Output the [x, y] coordinate of the center of the cell containing the given text.  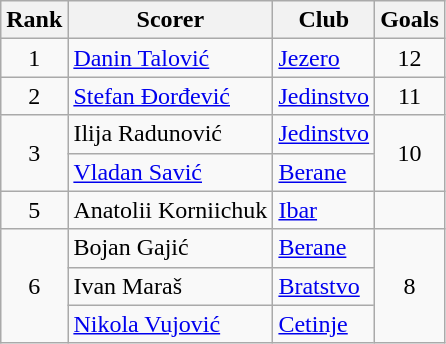
Ibar [324, 210]
11 [410, 96]
Nikola Vujović [170, 324]
3 [34, 153]
8 [410, 286]
Bratstvo [324, 286]
Ilija Radunović [170, 134]
Jezero [324, 58]
Danin Talović [170, 58]
10 [410, 153]
Cetinje [324, 324]
Bojan Gajić [170, 248]
Anatolii Korniichuk [170, 210]
2 [34, 96]
Goals [410, 20]
1 [34, 58]
Ivan Maraš [170, 286]
Vladan Savić [170, 172]
Club [324, 20]
Rank [34, 20]
Stefan Đorđević [170, 96]
Scorer [170, 20]
5 [34, 210]
12 [410, 58]
6 [34, 286]
